Search for the cell housing the specified text and yield its [X, Y] center coordinate. 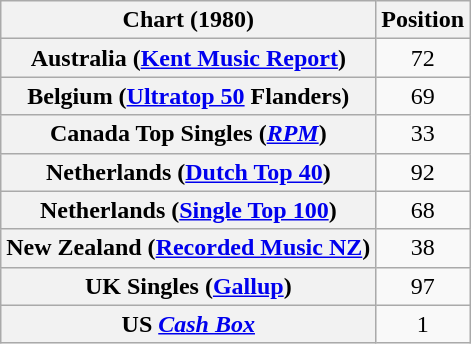
Belgium (Ultratop 50 Flanders) [188, 96]
38 [423, 248]
Netherlands (Dutch Top 40) [188, 172]
97 [423, 286]
Canada Top Singles (RPM) [188, 134]
New Zealand (Recorded Music NZ) [188, 248]
69 [423, 96]
92 [423, 172]
UK Singles (Gallup) [188, 286]
68 [423, 210]
Chart (1980) [188, 20]
Position [423, 20]
1 [423, 324]
US Cash Box [188, 324]
Australia (Kent Music Report) [188, 58]
72 [423, 58]
Netherlands (Single Top 100) [188, 210]
33 [423, 134]
